Return the [X, Y] coordinate for the center point of the cell that contains the specified text.  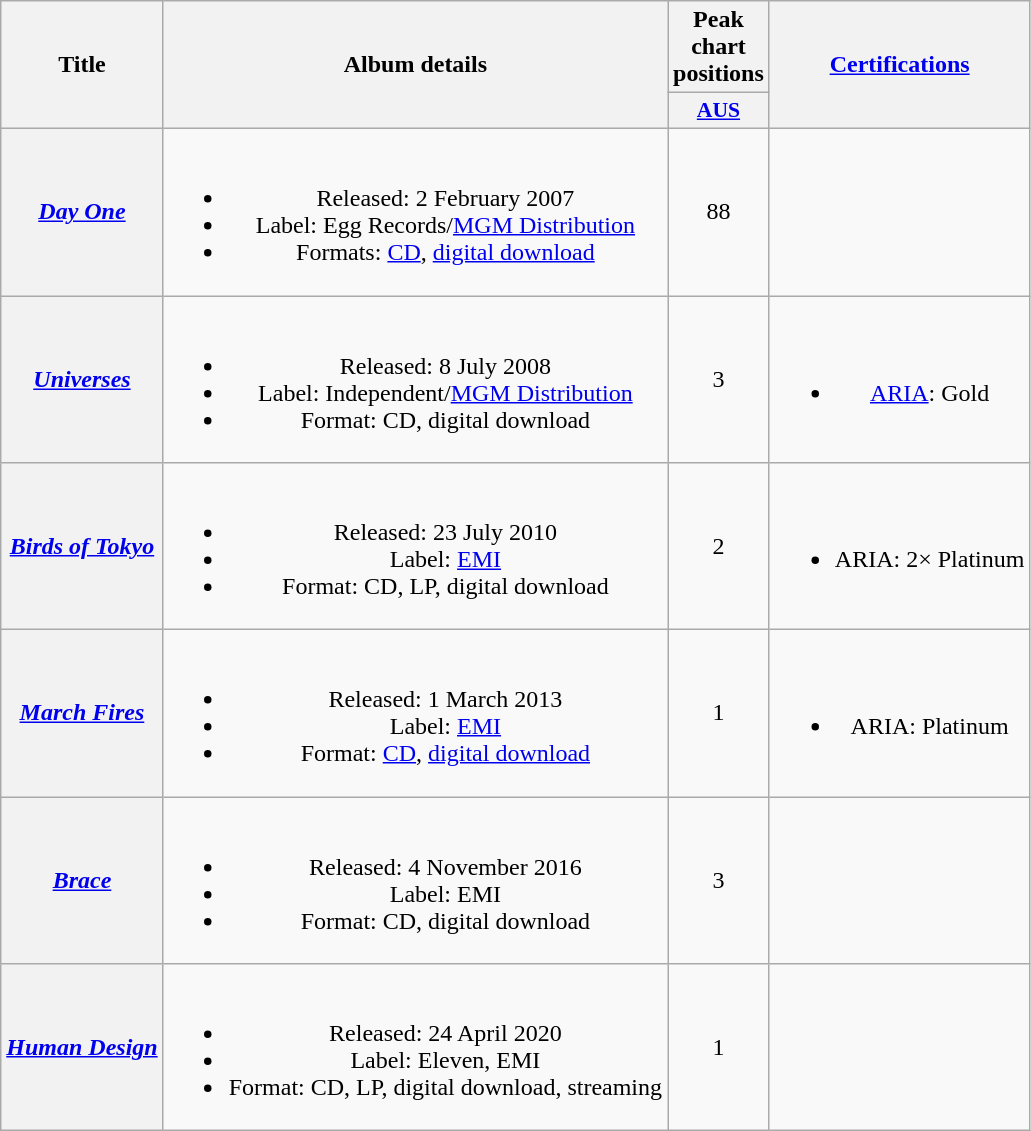
Birds of Tokyo [82, 546]
ARIA: 2× Platinum [900, 546]
AUS [719, 111]
2 [719, 546]
Brace [82, 880]
Released: 24 April 2020Label: Eleven, EMIFormat: CD, LP, digital download, streaming [415, 1048]
Released: 1 March 2013Label: EMIFormat: CD, digital download [415, 714]
ARIA: Gold [900, 380]
ARIA: Platinum [900, 714]
88 [719, 212]
Released: 8 July 2008Label: Independent/MGM DistributionFormat: CD, digital download [415, 380]
Released: 23 July 2010Label: EMIFormat: CD, LP, digital download [415, 546]
Certifications [900, 65]
Title [82, 65]
Human Design [82, 1048]
Released: 2 February 2007Label: Egg Records/MGM DistributionFormats: CD, digital download [415, 212]
March Fires [82, 714]
Day One [82, 212]
Released: 4 November 2016Label: EMIFormat: CD, digital download [415, 880]
Peak chartpositions [719, 47]
Universes [82, 380]
Album details [415, 65]
